Find where the given text appears and provide that cell's center as (x, y) coordinate. 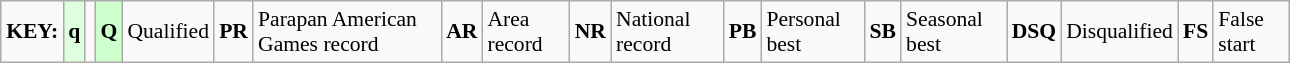
Q (108, 32)
FS (1196, 32)
AR (462, 32)
Parapan American Games record (347, 32)
Seasonal best (954, 32)
PB (743, 32)
Disqualified (1120, 32)
KEY: (32, 32)
National record (668, 32)
Area record (526, 32)
Personal best (812, 32)
NR (590, 32)
Qualified (168, 32)
False start (1251, 32)
SB (884, 32)
q (74, 32)
PR (234, 32)
DSQ (1034, 32)
